Extract the [X, Y] coordinate from the center of the cell holding the provided text.  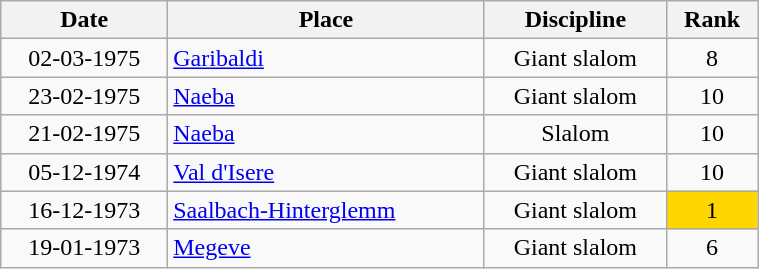
6 [712, 248]
Garibaldi [326, 58]
8 [712, 58]
Saalbach-Hinterglemm [326, 210]
Place [326, 20]
Slalom [575, 134]
02-03-1975 [84, 58]
21-02-1975 [84, 134]
Megeve [326, 248]
Discipline [575, 20]
19-01-1973 [84, 248]
Date [84, 20]
Rank [712, 20]
1 [712, 210]
05-12-1974 [84, 172]
23-02-1975 [84, 96]
16-12-1973 [84, 210]
Val d'Isere [326, 172]
